Provide the [x, y] coordinate of the cell's center where the given text is located.  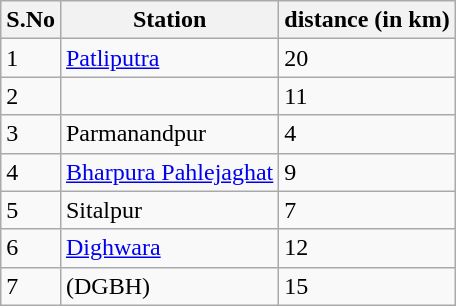
20 [367, 58]
Parmanandpur [169, 134]
Station [169, 20]
3 [31, 134]
5 [31, 210]
(DGBH) [169, 286]
Patliputra [169, 58]
Sitalpur [169, 210]
11 [367, 96]
distance (in km) [367, 20]
12 [367, 248]
Bharpura Pahlejaghat [169, 172]
9 [367, 172]
2 [31, 96]
Dighwara [169, 248]
15 [367, 286]
1 [31, 58]
S.No [31, 20]
6 [31, 248]
